Output the [X, Y] coordinate of the center of the cell containing the given text.  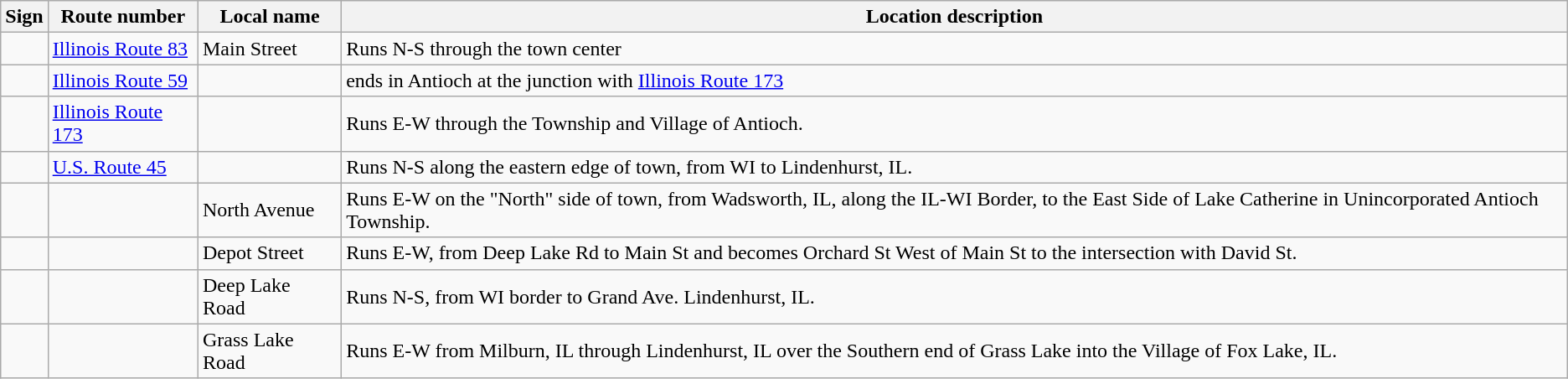
Runs N-S along the eastern edge of town, from WI to Lindenhurst, IL. [955, 167]
ends in Antioch at the junction with Illinois Route 173 [955, 80]
Illinois Route 173 [122, 124]
Illinois Route 83 [122, 49]
U.S. Route 45 [122, 167]
Local name [270, 17]
Runs N-S through the town center [955, 49]
Main Street [270, 49]
Deep Lake Road [270, 297]
Location description [955, 17]
Route number [122, 17]
Runs E-W through the Township and Village of Antioch. [955, 124]
Illinois Route 59 [122, 80]
North Avenue [270, 210]
Runs E-W from Milburn, IL through Lindenhurst, IL over the Southern end of Grass Lake into the Village of Fox Lake, IL. [955, 350]
Depot Street [270, 253]
Runs N-S, from WI border to Grand Ave. Lindenhurst, IL. [955, 297]
Runs E-W, from Deep Lake Rd to Main St and becomes Orchard St West of Main St to the intersection with David St. [955, 253]
Sign [24, 17]
Grass Lake Road [270, 350]
